Identify which cell holds the provided text, then report its [X, Y] central coordinate. 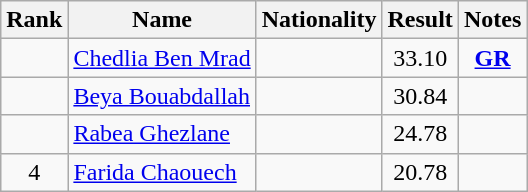
20.78 [420, 172]
GR [492, 58]
Rabea Ghezlane [162, 134]
Rank [34, 20]
Beya Bouabdallah [162, 96]
30.84 [420, 96]
24.78 [420, 134]
Nationality [319, 20]
Farida Chaouech [162, 172]
Chedlia Ben Mrad [162, 58]
Name [162, 20]
Result [420, 20]
Notes [492, 20]
33.10 [420, 58]
4 [34, 172]
